Search for the cell housing the specified text and yield its [x, y] center coordinate. 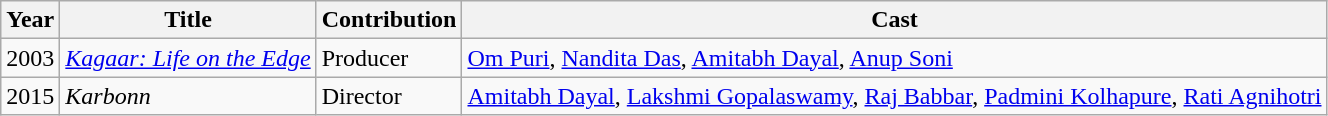
Om Puri, Nandita Das, Amitabh Dayal, Anup Soni [894, 58]
2003 [30, 58]
2015 [30, 96]
Cast [894, 20]
Contribution [389, 20]
Title [188, 20]
Kagaar: Life on the Edge [188, 58]
Director [389, 96]
Producer [389, 58]
Karbonn [188, 96]
Amitabh Dayal, Lakshmi Gopalaswamy, Raj Babbar, Padmini Kolhapure, Rati Agnihotri [894, 96]
Year [30, 20]
